Return the [x, y] coordinate for the center point of the cell that contains the specified text.  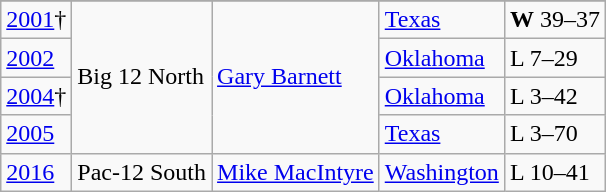
Pac-12 South [142, 172]
Washington [442, 172]
L 3–42 [554, 96]
L 3–70 [554, 134]
2001† [36, 20]
L 10–41 [554, 172]
Big 12 North [142, 77]
2004† [36, 96]
Gary Barnett [296, 77]
L 7–29 [554, 58]
2002 [36, 58]
W 39–37 [554, 20]
2016 [36, 172]
Mike MacIntyre [296, 172]
2005 [36, 134]
